Capture the cell that displays the provided text and extract its [X, Y] central coordinate. 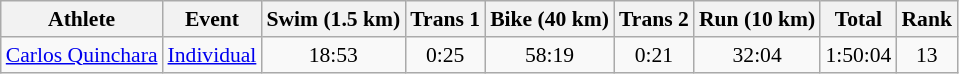
Trans 1 [445, 19]
18:53 [333, 55]
Rank [926, 19]
Run (10 km) [757, 19]
Event [212, 19]
Trans 2 [654, 19]
0:25 [445, 55]
Athlete [82, 19]
32:04 [757, 55]
Swim (1.5 km) [333, 19]
Total [858, 19]
Bike (40 km) [550, 19]
1:50:04 [858, 55]
58:19 [550, 55]
0:21 [654, 55]
13 [926, 55]
Individual [212, 55]
Carlos Quinchara [82, 55]
